Identify which cell holds the provided text, then report its (x, y) central coordinate. 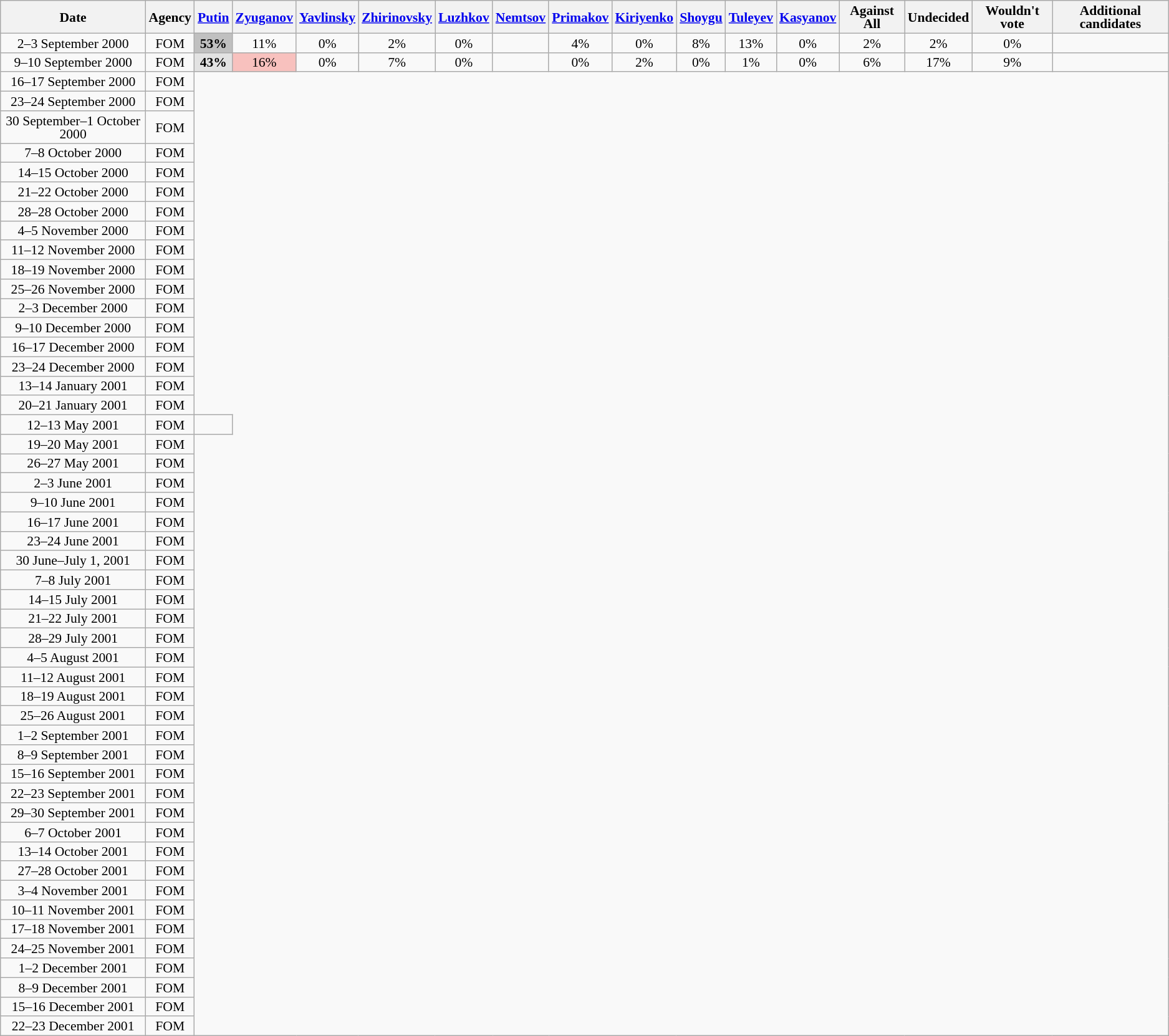
Tuleyev (751, 17)
2–3 June 2001 (74, 482)
16% (264, 62)
1% (751, 62)
Agency (170, 17)
15–16 December 2001 (74, 1006)
Against All (872, 17)
2–3 September 2000 (74, 42)
9–10 June 2001 (74, 502)
30 September–1 October 2000 (74, 127)
Primakov (580, 17)
21–22 October 2000 (74, 192)
4–5 August 2001 (74, 657)
1–2 December 2001 (74, 967)
13–14 January 2001 (74, 385)
30 June–July 1, 2001 (74, 561)
Kasyanov (808, 17)
16–17 June 2001 (74, 521)
Date (74, 17)
6% (872, 62)
4% (580, 42)
10–11 November 2001 (74, 910)
7% (397, 62)
23–24 September 2000 (74, 101)
Undecided (938, 17)
8–9 December 2001 (74, 987)
16–17 December 2000 (74, 347)
23–24 June 2001 (74, 541)
Wouldn't vote (1013, 17)
13–14 October 2001 (74, 851)
1–2 September 2001 (74, 736)
9–10 December 2000 (74, 328)
4–5 November 2000 (74, 231)
2–3 December 2000 (74, 308)
Additional candidates (1110, 17)
22–23 September 2001 (74, 793)
14–15 October 2000 (74, 172)
18–19 November 2000 (74, 269)
11–12 August 2001 (74, 677)
28–28 October 2000 (74, 211)
14–15 July 2001 (74, 600)
Zyuganov (264, 17)
8–9 September 2001 (74, 754)
7–8 October 2000 (74, 153)
Shoygu (701, 17)
Kiriyenko (644, 17)
Luzhkov (464, 17)
27–28 October 2001 (74, 871)
11% (264, 42)
6–7 October 2001 (74, 832)
28–29 July 2001 (74, 638)
13% (751, 42)
29–30 September 2001 (74, 813)
12–13 May 2001 (74, 425)
24–25 November 2001 (74, 949)
3–4 November 2001 (74, 890)
19–20 May 2001 (74, 444)
25–26 August 2001 (74, 716)
17% (938, 62)
8% (701, 42)
9–10 September 2000 (74, 62)
22–23 December 2001 (74, 1026)
9% (1013, 62)
17–18 November 2001 (74, 929)
Nemtsov (521, 17)
20–21 January 2001 (74, 405)
Yavlinsky (327, 17)
26–27 May 2001 (74, 464)
11–12 November 2000 (74, 251)
25–26 November 2000 (74, 289)
43% (213, 62)
18–19 August 2001 (74, 696)
16–17 September 2000 (74, 82)
15–16 September 2001 (74, 774)
21–22 July 2001 (74, 618)
Putin (213, 17)
7–8 July 2001 (74, 580)
23–24 December 2000 (74, 367)
53% (213, 42)
Zhirinovsky (397, 17)
